Determine the (X, Y) coordinate at the center of the cell enclosing the given text.  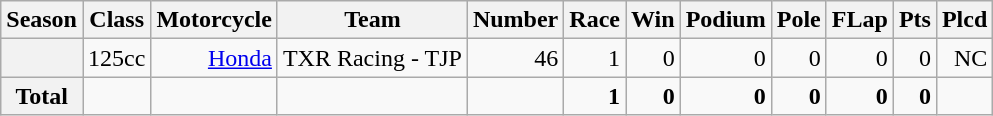
46 (515, 58)
FLap (860, 20)
Pts (914, 20)
Honda (214, 58)
Team (372, 20)
Podium (726, 20)
Pole (798, 20)
Motorcycle (214, 20)
TXR Racing - TJP (372, 58)
Class (116, 20)
Race (595, 20)
125cc (116, 58)
Number (515, 20)
Total (42, 96)
NC (964, 58)
Season (42, 20)
Win (654, 20)
Plcd (964, 20)
